Scan for the cell matching the given text and deliver its (X, Y) coordinate at center. 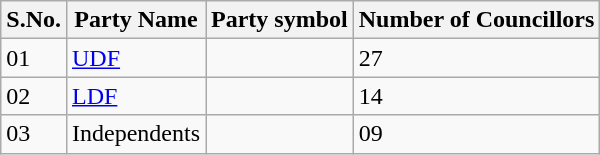
LDF (136, 96)
Party symbol (280, 20)
Number of Councillors (476, 20)
27 (476, 58)
S.No. (34, 20)
UDF (136, 58)
09 (476, 134)
Independents (136, 134)
14 (476, 96)
Party Name (136, 20)
02 (34, 96)
03 (34, 134)
01 (34, 58)
